Output the [x, y] coordinate of the center of the cell containing the given text.  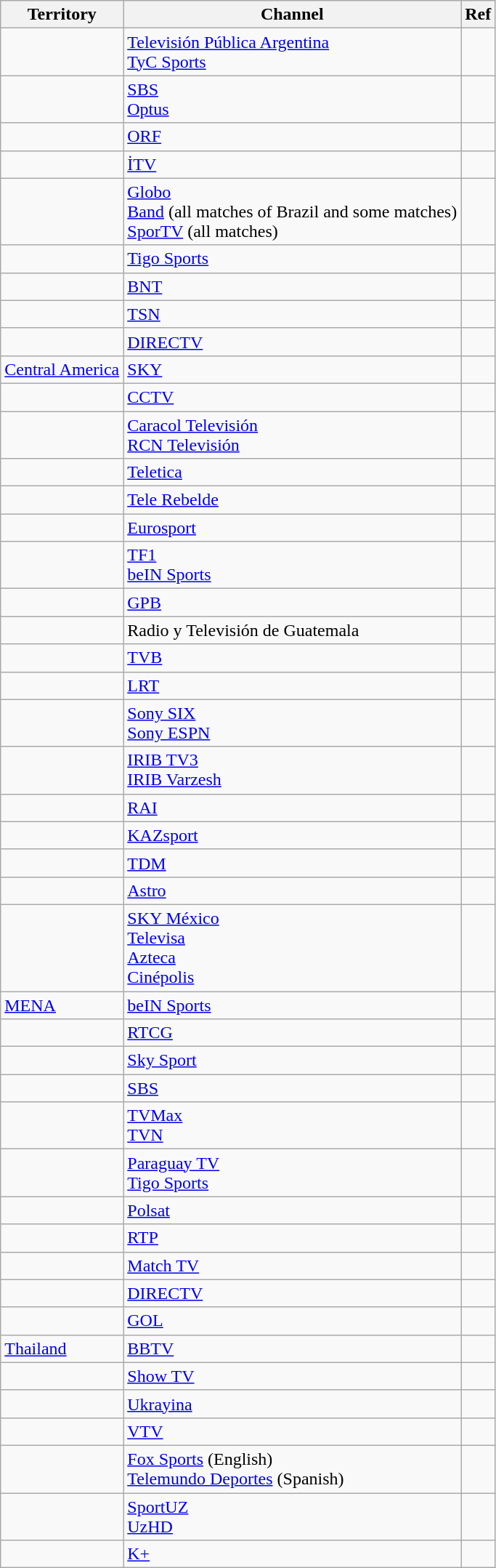
beIN Sports [292, 1005]
RTCG [292, 1033]
MENA [62, 1005]
GOL [292, 1321]
Tele Rebelde [292, 500]
Televisión Pública ArgentinaTyC Sports [292, 52]
K+ [292, 1554]
BNT [292, 286]
Paraguay TVTigo Sports [292, 1173]
Astro [292, 890]
Caracol TelevisiónRCN Televisión [292, 435]
TVB [292, 658]
RTP [292, 1238]
İTV [292, 164]
Match TV [292, 1266]
TF1beIN Sports [292, 566]
Polsat [292, 1210]
SKY MéxicoTelevisaAztecaCinépolis [292, 948]
GPB [292, 603]
Ukrayina [292, 1404]
SKY [292, 369]
GloboBand (all matches of Brazil and some matches)SporTV (all matches) [292, 212]
Show TV [292, 1376]
Channel [292, 15]
Fox Sports (English)Telemundo Deportes (Spanish) [292, 1468]
Central America [62, 369]
Radio y Televisión de Guatemala [292, 630]
Sony SIXSony ESPN [292, 723]
CCTV [292, 397]
BBTV [292, 1348]
TSN [292, 314]
Eurosport [292, 528]
SportUZUzHD [292, 1516]
TVMaxTVN [292, 1125]
KAZsport [292, 835]
Territory [62, 15]
Teletica [292, 473]
Sky Sport [292, 1061]
TDM [292, 863]
ORF [292, 137]
LRT [292, 686]
IRIB TV3IRIB Varzesh [292, 771]
VTV [292, 1431]
SBSOptus [292, 99]
Thailand [62, 1348]
SBS [292, 1088]
Ref [478, 15]
Tigo Sports [292, 259]
RAI [292, 808]
